Pinpoint the cell where the given text exists, returning its (X, Y) midpoint coordinate. 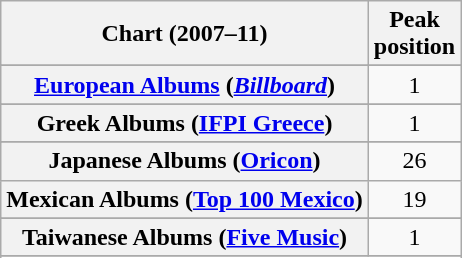
Japanese Albums (Oricon) (185, 161)
Greek Albums (IFPI Greece) (185, 123)
Chart (2007–11) (185, 34)
Taiwanese Albums (Five Music) (185, 237)
26 (414, 161)
19 (414, 199)
Mexican Albums (Top 100 Mexico) (185, 199)
European Albums (Billboard) (185, 85)
Peakposition (414, 34)
